Detect which cell encompasses the target text, then output its [X, Y] center coordinate. 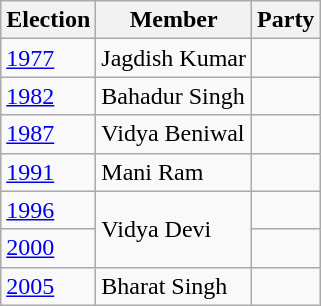
1996 [48, 210]
2000 [48, 248]
Member [174, 20]
1977 [48, 58]
Mani Ram [174, 172]
Bahadur Singh [174, 96]
2005 [48, 286]
Party [286, 20]
Jagdish Kumar [174, 58]
Vidya Devi [174, 229]
Bharat Singh [174, 286]
1982 [48, 96]
Election [48, 20]
Vidya Beniwal [174, 134]
1991 [48, 172]
1987 [48, 134]
